Extract the [X, Y] coordinate from the center of the cell holding the provided text.  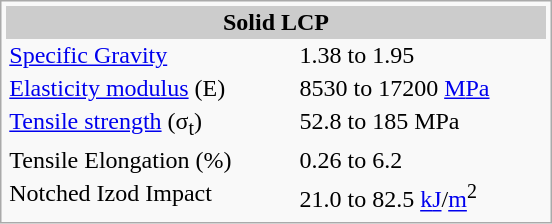
Notched Izod Impact [151, 198]
Tensile strength (σt) [151, 124]
Elasticity modulus (E) [151, 88]
1.38 to 1.95 [420, 56]
52.8 to 185 MPa [420, 124]
0.26 to 6.2 [420, 162]
8530 to 17200 MPa [420, 88]
Solid LCP [276, 22]
21.0 to 82.5 kJ/m2 [420, 198]
Specific Gravity [151, 56]
Tensile Elongation (%) [151, 162]
